Pinpoint the cell where the given text exists, returning its (x, y) midpoint coordinate. 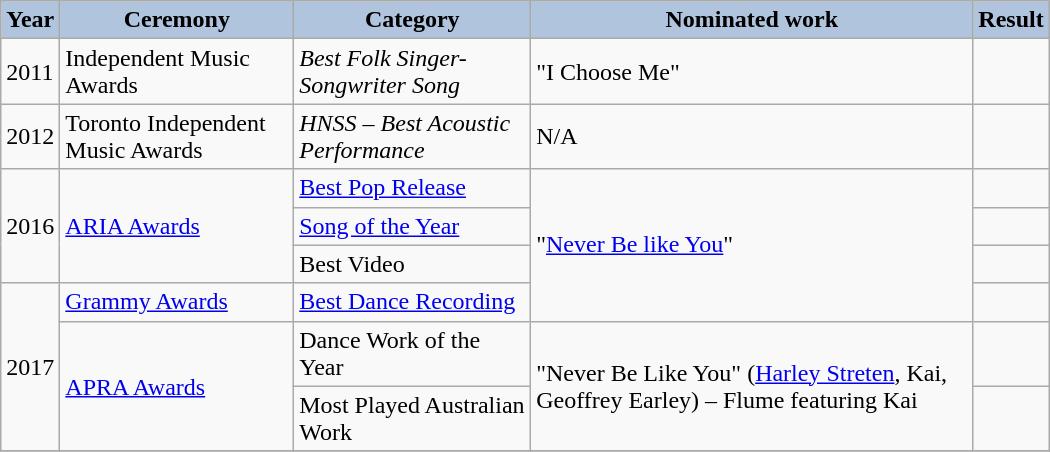
Toronto Independent Music Awards (177, 136)
2012 (30, 136)
Independent Music Awards (177, 72)
"Never Be Like You" (Harley Streten, Kai, Geoffrey Earley) – Flume featuring Kai (752, 386)
"Never Be like You" (752, 245)
Best Pop Release (412, 188)
HNSS – Best Acoustic Performance (412, 136)
2011 (30, 72)
2016 (30, 226)
Song of the Year (412, 226)
Year (30, 20)
"I Choose Me" (752, 72)
Most Played Australian Work (412, 418)
Ceremony (177, 20)
Nominated work (752, 20)
ARIA Awards (177, 226)
N/A (752, 136)
Best Dance Recording (412, 302)
APRA Awards (177, 386)
Dance Work of the Year (412, 354)
Best Video (412, 264)
2017 (30, 367)
Grammy Awards (177, 302)
Result (1011, 20)
Category (412, 20)
Best Folk Singer-Songwriter Song (412, 72)
